For the text-containing cell, return its midpoint in (x, y) coordinate format. 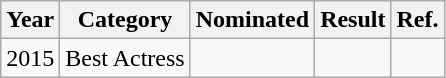
Category (125, 20)
2015 (30, 58)
Best Actress (125, 58)
Ref. (418, 20)
Nominated (252, 20)
Result (353, 20)
Year (30, 20)
